Detect which cell encompasses the target text, then output its [x, y] center coordinate. 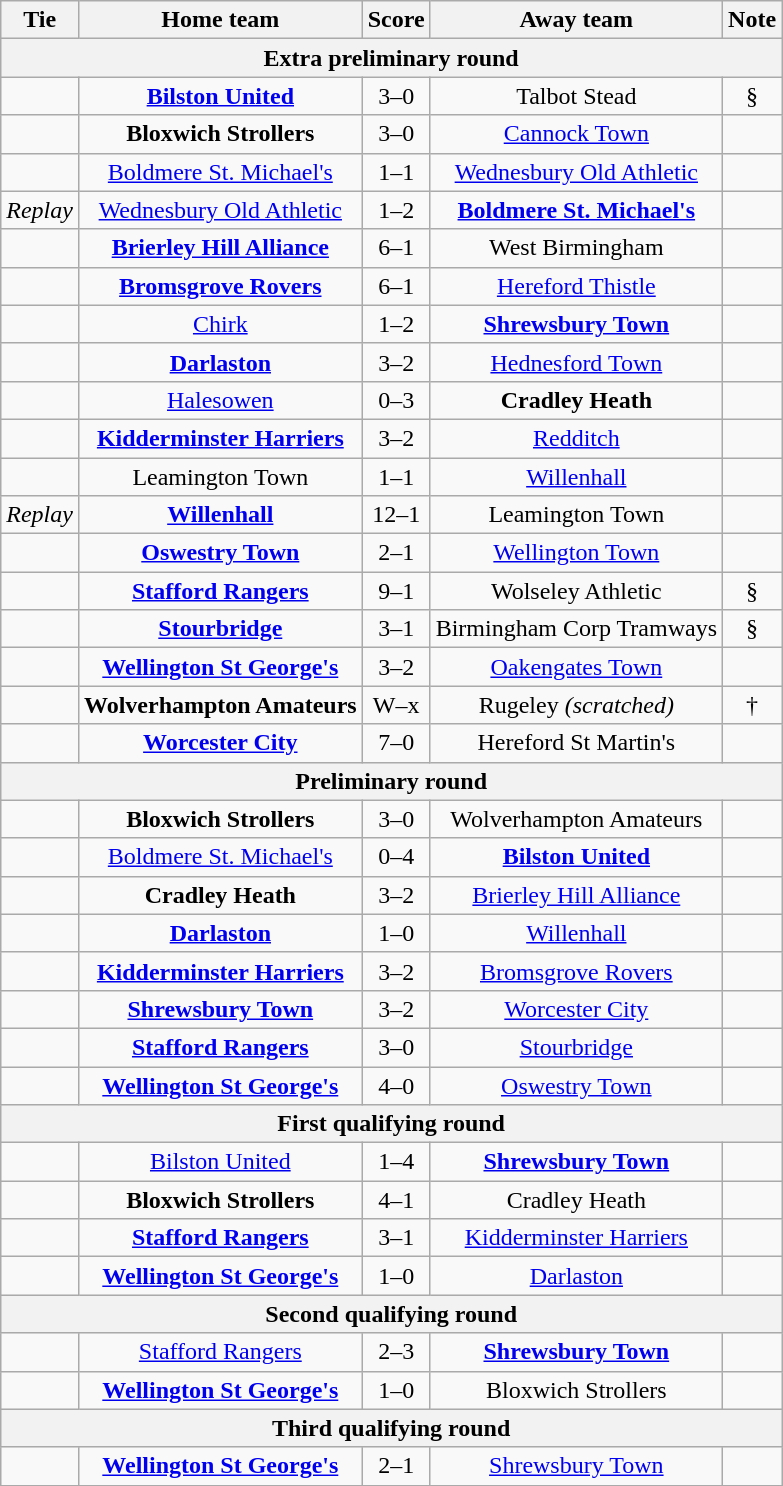
Hednesford Town [576, 362]
Score [396, 20]
Oakengates Town [576, 667]
W–x [396, 705]
Hereford Thistle [576, 286]
Tie [40, 20]
Wellington Town [576, 553]
Rugeley (scratched) [576, 705]
Birmingham Corp Tramways [576, 629]
1–4 [396, 1162]
Hereford St Martin's [576, 743]
4–1 [396, 1200]
West Birmingham [576, 248]
4–0 [396, 1085]
12–1 [396, 515]
7–0 [396, 743]
Wolseley Athletic [576, 591]
Cannock Town [576, 134]
Away team [576, 20]
Note [752, 20]
† [752, 705]
Talbot Stead [576, 96]
Second qualifying round [392, 1314]
Preliminary round [392, 781]
Home team [220, 20]
2–3 [396, 1352]
9–1 [396, 591]
Third qualifying round [392, 1428]
0–4 [396, 857]
Halesowen [220, 400]
First qualifying round [392, 1124]
Chirk [220, 324]
Extra preliminary round [392, 58]
0–3 [396, 400]
Redditch [576, 438]
